Provide the (x, y) coordinate of the cell's center where the given text is located.  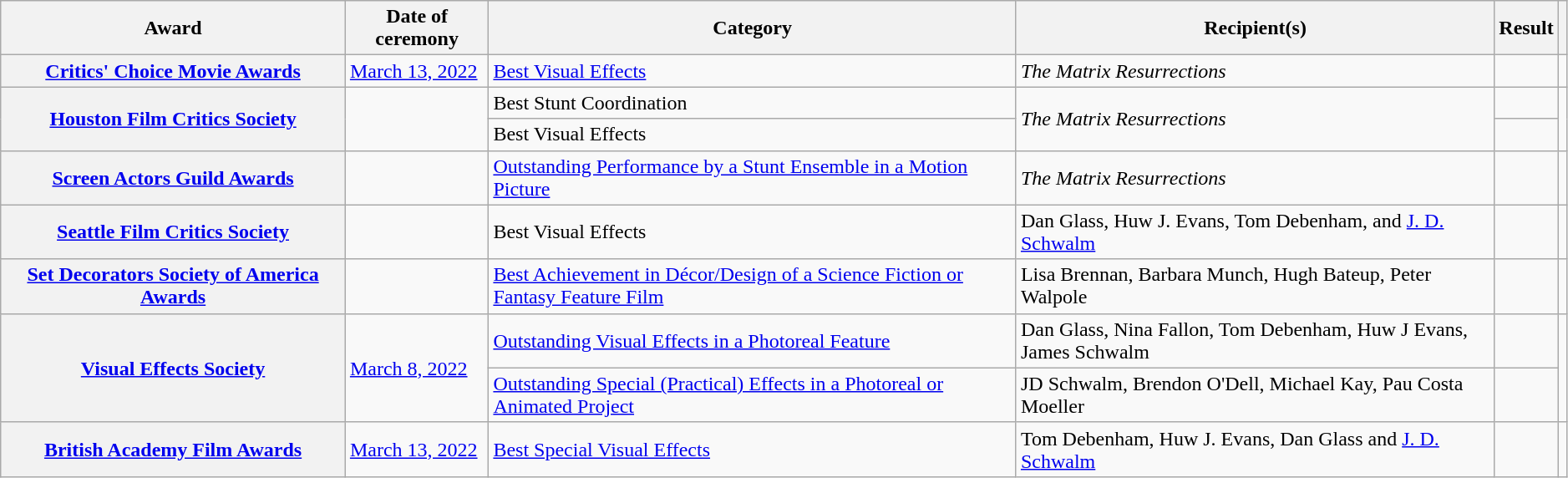
Screen Actors Guild Awards (174, 177)
Best Special Visual Effects (753, 450)
Dan Glass, Huw J. Evans, Tom Debenham, and J. D. Schwalm (1255, 232)
Outstanding Performance by a Stunt Ensemble in a Motion Picture (753, 177)
Critics' Choice Movie Awards (174, 71)
Date of ceremony (417, 28)
Lisa Brennan, Barbara Munch, Hugh Bateup, Peter Walpole (1255, 286)
Award (174, 28)
JD Schwalm, Brendon O'Dell, Michael Kay, Pau Costa Moeller (1255, 394)
Outstanding Visual Effects in a Photoreal Feature (753, 341)
Outstanding Special (Practical) Effects in a Photoreal or Animated Project (753, 394)
Recipient(s) (1255, 28)
Tom Debenham, Huw J. Evans, Dan Glass and J. D. Schwalm (1255, 450)
Seattle Film Critics Society (174, 232)
Houston Film Critics Society (174, 119)
Best Stunt Coordination (753, 103)
Visual Effects Society (174, 368)
Category (753, 28)
Dan Glass, Nina Fallon, Tom Debenham, Huw J Evans, James Schwalm (1255, 341)
British Academy Film Awards (174, 450)
Set Decorators Society of America Awards (174, 286)
Result (1526, 28)
Best Achievement in Décor/Design of a Science Fiction or Fantasy Feature Film (753, 286)
March 8, 2022 (417, 368)
